Search for the cell housing the specified text and yield its [x, y] center coordinate. 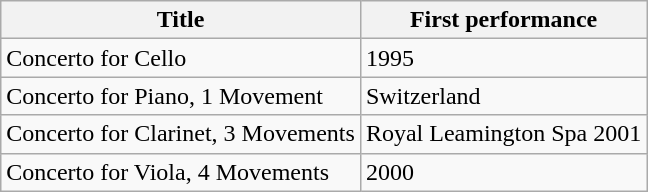
Concerto for Clarinet, 3 Movements [181, 134]
Concerto for Viola, 4 Movements [181, 172]
Title [181, 20]
Royal Leamington Spa 2001 [503, 134]
Switzerland [503, 96]
Concerto for Piano, 1 Movement [181, 96]
First performance [503, 20]
2000 [503, 172]
Concerto for Cello [181, 58]
1995 [503, 58]
